Capture the cell that displays the provided text and extract its [x, y] central coordinate. 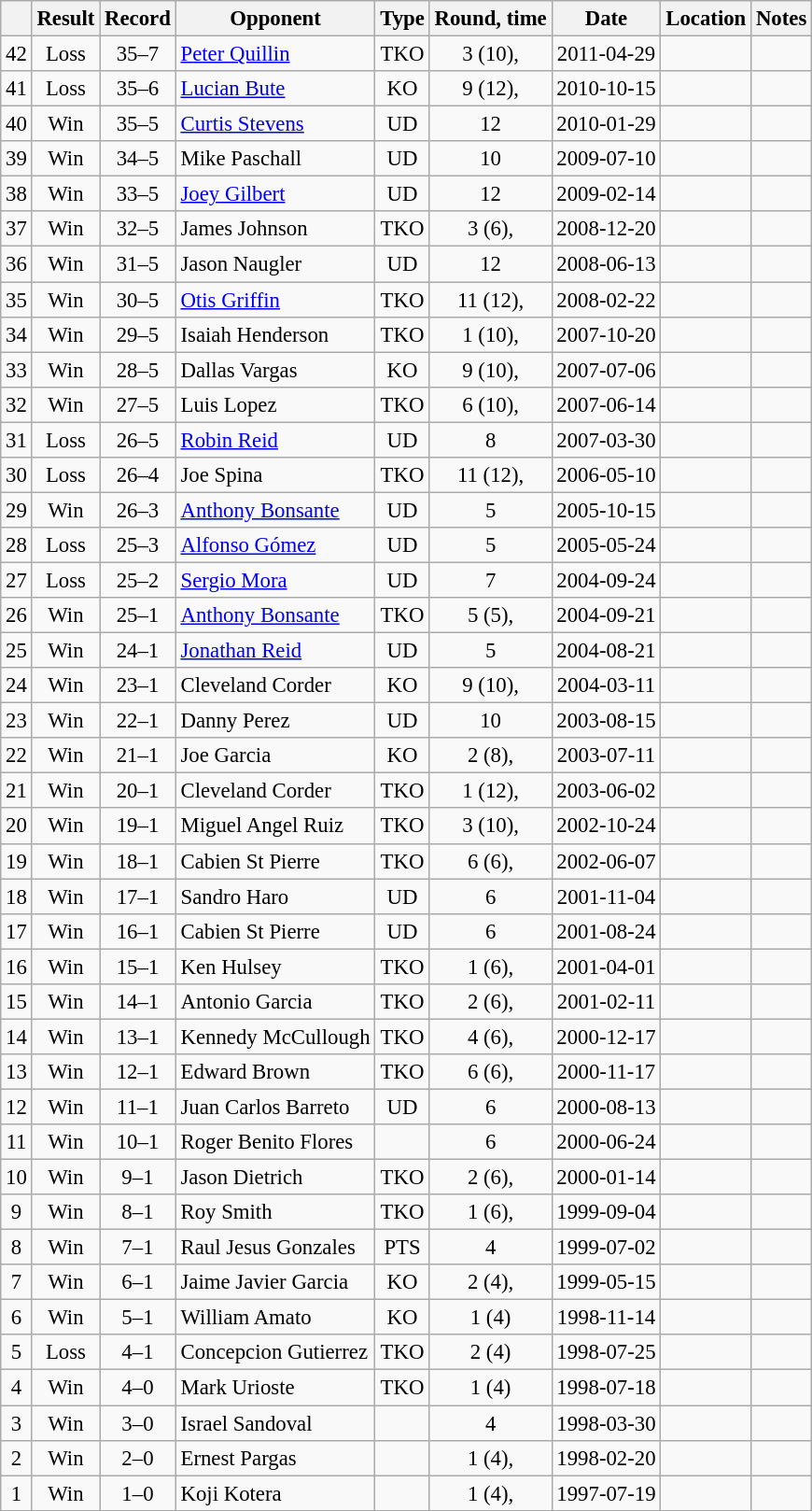
40 [17, 124]
2010-10-15 [607, 89]
1998-11-14 [607, 1318]
23–1 [138, 685]
2008-06-13 [607, 264]
2–0 [138, 1458]
Koji Kotera [275, 1493]
29 [17, 510]
1999-05-15 [607, 1282]
34–5 [138, 159]
Antonio Garcia [275, 1002]
Sandro Haro [275, 897]
2 (4), [491, 1282]
1998-07-18 [607, 1388]
Mike Paschall [275, 159]
23 [17, 721]
2000-01-14 [607, 1178]
2007-03-30 [607, 440]
Jaime Javier Garcia [275, 1282]
1998-03-30 [607, 1423]
35–5 [138, 124]
39 [17, 159]
2002-06-07 [607, 861]
13–1 [138, 1037]
3 [17, 1423]
2008-12-20 [607, 229]
Joe Spina [275, 475]
24–1 [138, 651]
2006-05-10 [607, 475]
21 [17, 791]
2001-04-01 [607, 967]
Record [138, 19]
Dallas Vargas [275, 370]
2002-10-24 [607, 826]
Juan Carlos Barreto [275, 1107]
15 [17, 1002]
2011-04-29 [607, 54]
27–5 [138, 404]
21–1 [138, 755]
2001-11-04 [607, 897]
2001-02-11 [607, 1002]
Edward Brown [275, 1072]
9 (12), [491, 89]
18 [17, 897]
33 [17, 370]
1998-02-20 [607, 1458]
16–1 [138, 931]
Jonathan Reid [275, 651]
Location [706, 19]
29–5 [138, 334]
Ernest Pargas [275, 1458]
28 [17, 545]
37 [17, 229]
5–1 [138, 1318]
Lucian Bute [275, 89]
Round, time [491, 19]
Concepcion Gutierrez [275, 1353]
11–1 [138, 1107]
6 (10), [491, 404]
20 [17, 826]
5 (5), [491, 615]
25–3 [138, 545]
2003-06-02 [607, 791]
Roger Benito Flores [275, 1142]
11 [17, 1142]
2004-08-21 [607, 651]
Type [402, 19]
14 [17, 1037]
Kennedy McCullough [275, 1037]
Israel Sandoval [275, 1423]
15–1 [138, 967]
Luis Lopez [275, 404]
2004-09-21 [607, 615]
9–1 [138, 1178]
9 [17, 1212]
2003-08-15 [607, 721]
William Amato [275, 1318]
19 [17, 861]
3 (6), [491, 229]
19–1 [138, 826]
Roy Smith [275, 1212]
31–5 [138, 264]
Ken Hulsey [275, 967]
Result [65, 19]
7–1 [138, 1248]
1997-07-19 [607, 1493]
25–1 [138, 615]
32 [17, 404]
2004-09-24 [607, 580]
2000-11-17 [607, 1072]
25–2 [138, 580]
25 [17, 651]
10–1 [138, 1142]
2004-03-11 [607, 685]
26–5 [138, 440]
Sergio Mora [275, 580]
4–0 [138, 1388]
33–5 [138, 194]
34 [17, 334]
Miguel Angel Ruiz [275, 826]
1999-09-04 [607, 1212]
Curtis Stevens [275, 124]
35 [17, 300]
Isaiah Henderson [275, 334]
1 (10), [491, 334]
18–1 [138, 861]
2005-10-15 [607, 510]
2003-07-11 [607, 755]
22 [17, 755]
36 [17, 264]
Jason Dietrich [275, 1178]
Robin Reid [275, 440]
2010-01-29 [607, 124]
8–1 [138, 1212]
Raul Jesus Gonzales [275, 1248]
38 [17, 194]
2 [17, 1458]
2007-10-20 [607, 334]
14–1 [138, 1002]
2008-02-22 [607, 300]
1998-07-25 [607, 1353]
42 [17, 54]
12–1 [138, 1072]
35–6 [138, 89]
Notes [782, 19]
20–1 [138, 791]
Opponent [275, 19]
PTS [402, 1248]
30 [17, 475]
17–1 [138, 897]
35–7 [138, 54]
3–0 [138, 1423]
41 [17, 89]
Joey Gilbert [275, 194]
6–1 [138, 1282]
1 [17, 1493]
24 [17, 685]
Otis Griffin [275, 300]
2 (8), [491, 755]
1–0 [138, 1493]
Jason Naugler [275, 264]
4–1 [138, 1353]
26 [17, 615]
2000-12-17 [607, 1037]
2005-05-24 [607, 545]
2000-08-13 [607, 1107]
2007-07-06 [607, 370]
22–1 [138, 721]
27 [17, 580]
James Johnson [275, 229]
2007-06-14 [607, 404]
Date [607, 19]
32–5 [138, 229]
26–3 [138, 510]
2009-07-10 [607, 159]
Mark Urioste [275, 1388]
Danny Perez [275, 721]
2 (4) [491, 1353]
4 (6), [491, 1037]
Alfonso Gómez [275, 545]
26–4 [138, 475]
Peter Quillin [275, 54]
13 [17, 1072]
2000-06-24 [607, 1142]
31 [17, 440]
16 [17, 967]
28–5 [138, 370]
1 (12), [491, 791]
1999-07-02 [607, 1248]
2009-02-14 [607, 194]
17 [17, 931]
Joe Garcia [275, 755]
30–5 [138, 300]
2001-08-24 [607, 931]
